Return the [x, y] coordinate for the center point of the cell that contains the specified text.  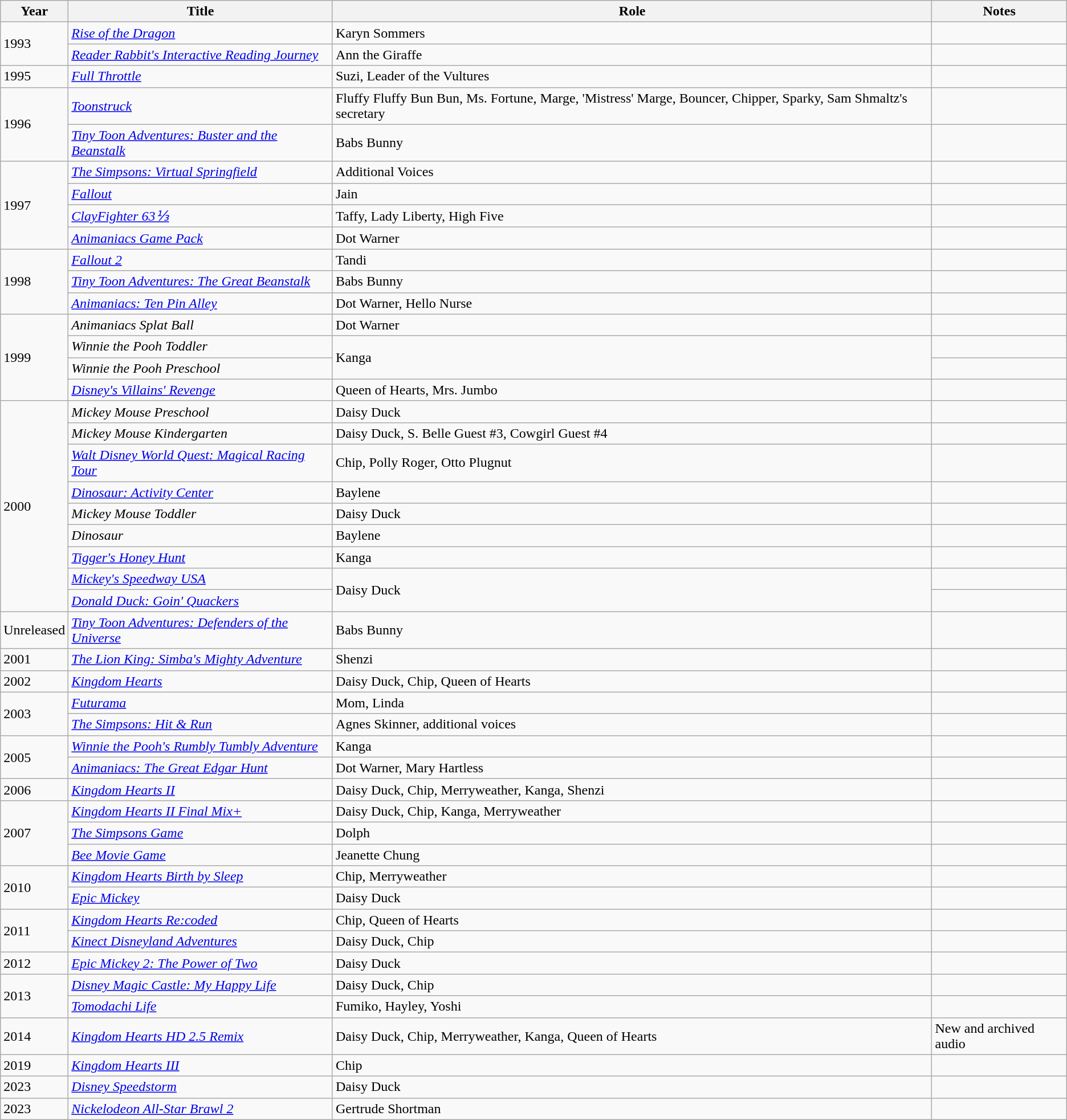
Kingdom Hearts III [201, 1065]
2005 [34, 757]
2012 [34, 963]
2014 [34, 1036]
Kingdom Hearts II Final Mix+ [201, 811]
2013 [34, 996]
1999 [34, 357]
Chip [632, 1065]
Mickey's Speedway USA [201, 579]
Kingdom Hearts HD 2.5 Remix [201, 1036]
1995 [34, 76]
Queen of Hearts, Mrs. Jumbo [632, 390]
Kingdom Hearts [201, 681]
Kingdom Hearts Re:coded [201, 920]
Toonstruck [201, 106]
Jain [632, 194]
Daisy Duck, Chip, Queen of Hearts [632, 681]
Epic Mickey 2: The Power of Two [201, 963]
Disney's Villains' Revenge [201, 390]
2003 [34, 714]
Karyn Sommers [632, 33]
Mickey Mouse Preschool [201, 412]
2001 [34, 659]
Nickelodeon All-Star Brawl 2 [201, 1109]
1998 [34, 282]
Kingdom Hearts Birth by Sleep [201, 877]
Futurama [201, 703]
Reader Rabbit's Interactive Reading Journey [201, 55]
Dolph [632, 833]
Winnie the Pooh Toddler [201, 347]
Fallout [201, 194]
2002 [34, 681]
The Simpsons: Hit & Run [201, 724]
Tigger's Honey Hunt [201, 557]
Fluffy Fluffy Bun Bun, Ms. Fortune, Marge, 'Mistress' Marge, Bouncer, Chipper, Sparky, Sam Shmaltz's secretary [632, 106]
Daisy Duck, Chip, Kanga, Merryweather [632, 811]
Mickey Mouse Toddler [201, 514]
Chip, Queen of Hearts [632, 920]
ClayFighter 63⅓ [201, 216]
Role [632, 11]
Disney Speedstorm [201, 1087]
Year [34, 11]
Mickey Mouse Kindergarten [201, 433]
Dinosaur [201, 536]
Kinect Disneyland Adventures [201, 942]
Winnie the Pooh's Rumbly Tumbly Adventure [201, 746]
New and archived audio [999, 1036]
Rise of the Dragon [201, 33]
2011 [34, 931]
1996 [34, 124]
Mom, Linda [632, 703]
Fallout 2 [201, 260]
2000 [34, 506]
Chip, Merryweather [632, 877]
Unreleased [34, 630]
Full Throttle [201, 76]
The Simpsons: Virtual Springfield [201, 172]
Animaniacs Game Pack [201, 238]
Dot Warner, Mary Hartless [632, 768]
Disney Magic Castle: My Happy Life [201, 985]
Winnie the Pooh Preschool [201, 368]
Title [201, 11]
Donald Duck: Goin' Quackers [201, 601]
Animaniacs: The Great Edgar Hunt [201, 768]
Agnes Skinner, additional voices [632, 724]
Animaniacs: Ten Pin Alley [201, 303]
The Lion King: Simba's Mighty Adventure [201, 659]
Bee Movie Game [201, 854]
Chip, Polly Roger, Otto Plugnut [632, 463]
Tandi [632, 260]
2019 [34, 1065]
Dinosaur: Activity Center [201, 492]
Kingdom Hearts II [201, 789]
1997 [34, 205]
Fumiko, Hayley, Yoshi [632, 1007]
Jeanette Chung [632, 854]
Tiny Toon Adventures: Defenders of the Universe [201, 630]
Tiny Toon Adventures: The Great Beanstalk [201, 282]
Notes [999, 11]
The Simpsons Game [201, 833]
Animaniacs Splat Ball [201, 325]
Tomodachi Life [201, 1007]
Taffy, Lady Liberty, High Five [632, 216]
Daisy Duck, Chip, Merryweather, Kanga, Shenzi [632, 789]
2006 [34, 789]
Shenzi [632, 659]
Daisy Duck, Chip, Merryweather, Kanga, Queen of Hearts [632, 1036]
1993 [34, 44]
Epic Mickey [201, 898]
Dot Warner, Hello Nurse [632, 303]
2010 [34, 887]
Ann the Giraffe [632, 55]
Gertrude Shortman [632, 1109]
2007 [34, 833]
Tiny Toon Adventures: Buster and the Beanstalk [201, 142]
Suzi, Leader of the Vultures [632, 76]
Walt Disney World Quest: Magical Racing Tour [201, 463]
Additional Voices [632, 172]
Daisy Duck, S. Belle Guest #3, Cowgirl Guest #4 [632, 433]
